Provide the [x, y] coordinate of the cell's center where the given text is located.  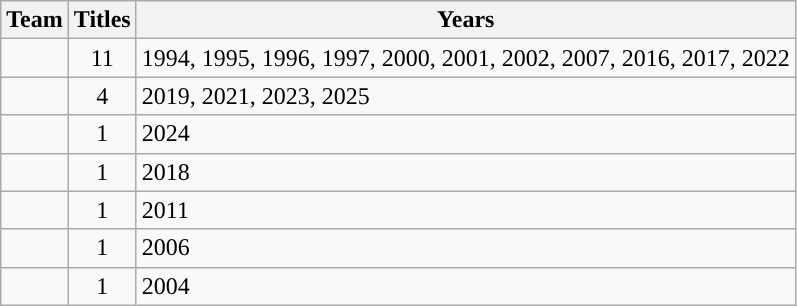
1994, 1995, 1996, 1997, 2000, 2001, 2002, 2007, 2016, 2017, 2022 [466, 58]
Titles [102, 20]
2024 [466, 134]
2019, 2021, 2023, 2025 [466, 96]
2018 [466, 172]
2011 [466, 210]
2004 [466, 286]
4 [102, 96]
Years [466, 20]
2006 [466, 248]
11 [102, 58]
Team [35, 20]
